Pinpoint the cell where the given text exists, returning its (X, Y) midpoint coordinate. 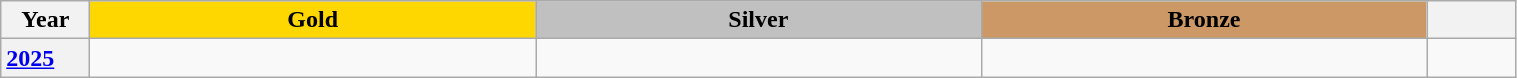
Bronze (1204, 20)
Gold (313, 20)
Silver (759, 20)
Year (46, 20)
2025 (46, 58)
